Search for the cell housing the specified text and yield its [x, y] center coordinate. 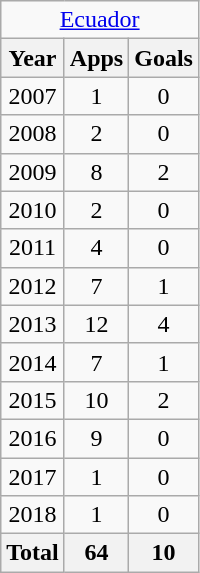
Ecuador [100, 20]
2009 [33, 172]
2015 [33, 400]
2007 [33, 96]
2012 [33, 286]
Apps [96, 58]
64 [96, 553]
12 [96, 324]
2013 [33, 324]
2010 [33, 210]
2017 [33, 477]
2011 [33, 248]
2008 [33, 134]
Total [33, 553]
2016 [33, 438]
2014 [33, 362]
Year [33, 58]
Goals [164, 58]
8 [96, 172]
9 [96, 438]
2018 [33, 515]
